Determine the (X, Y) coordinate at the center of the cell enclosing the given text.  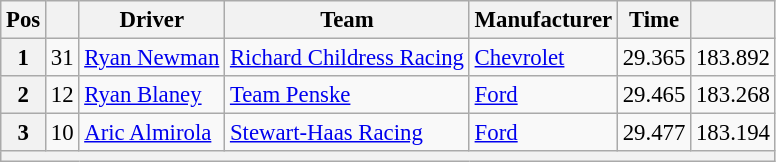
12 (62, 95)
2 (24, 95)
Richard Childress Racing (348, 58)
Time (654, 20)
31 (62, 58)
Pos (24, 20)
Ryan Blaney (152, 95)
Stewart-Haas Racing (348, 133)
183.892 (734, 58)
29.477 (654, 133)
29.465 (654, 95)
Driver (152, 20)
183.194 (734, 133)
29.365 (654, 58)
Manufacturer (543, 20)
1 (24, 58)
Ryan Newman (152, 58)
3 (24, 133)
183.268 (734, 95)
10 (62, 133)
Aric Almirola (152, 133)
Team Penske (348, 95)
Chevrolet (543, 58)
Team (348, 20)
